Provide the (X, Y) coordinate of the cell's center where the given text is located.  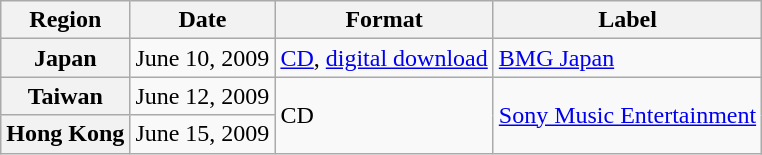
Sony Music Entertainment (627, 115)
CD, digital download (384, 58)
June 12, 2009 (202, 96)
Region (66, 20)
Format (384, 20)
Japan (66, 58)
Label (627, 20)
BMG Japan (627, 58)
June 10, 2009 (202, 58)
June 15, 2009 (202, 134)
Taiwan (66, 96)
Hong Kong (66, 134)
Date (202, 20)
CD (384, 115)
